Output the [X, Y] coordinate of the center of the cell containing the given text.  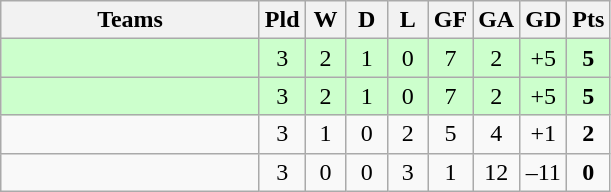
GA [496, 20]
D [366, 20]
4 [496, 134]
Pts [588, 20]
W [326, 20]
Pld [282, 20]
Teams [130, 20]
L [408, 20]
GD [544, 20]
12 [496, 172]
GF [450, 20]
+1 [544, 134]
–11 [544, 172]
